For the text-containing cell, return its midpoint in [X, Y] coordinate format. 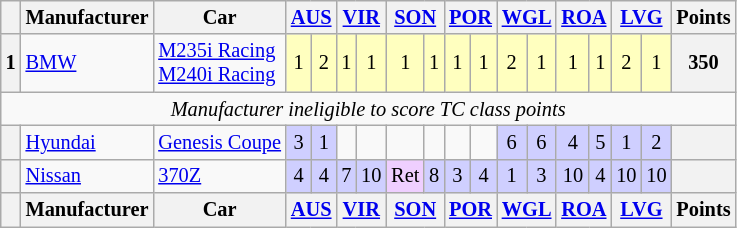
Hyundai [88, 142]
Genesis Coupe [220, 142]
Nissan [88, 176]
Ret [405, 176]
370Z [220, 176]
7 [346, 176]
350 [703, 63]
5 [600, 142]
8 [434, 176]
M235i RacingM240i Racing [220, 63]
Manufacturer ineligible to score TC class points [368, 109]
BMW [88, 63]
